From the cell containing the given text, extract its center point as [x, y] coordinate. 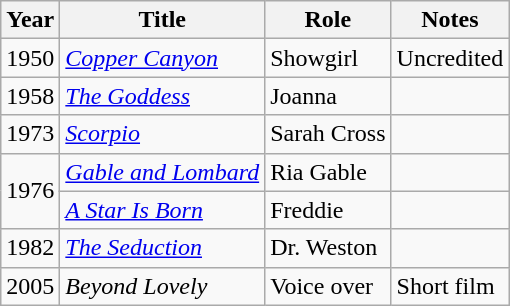
Scorpio [162, 134]
The Goddess [162, 96]
Copper Canyon [162, 58]
Notes [450, 20]
Joanna [328, 96]
Voice over [328, 286]
Freddie [328, 210]
2005 [30, 286]
Ria Gable [328, 172]
Gable and Lombard [162, 172]
1958 [30, 96]
1982 [30, 248]
1973 [30, 134]
Showgirl [328, 58]
Title [162, 20]
Beyond Lovely [162, 286]
1950 [30, 58]
Year [30, 20]
A Star Is Born [162, 210]
Short film [450, 286]
1976 [30, 191]
Sarah Cross [328, 134]
Dr. Weston [328, 248]
Role [328, 20]
Uncredited [450, 58]
The Seduction [162, 248]
